Scan for the cell matching the given text and deliver its (x, y) coordinate at center. 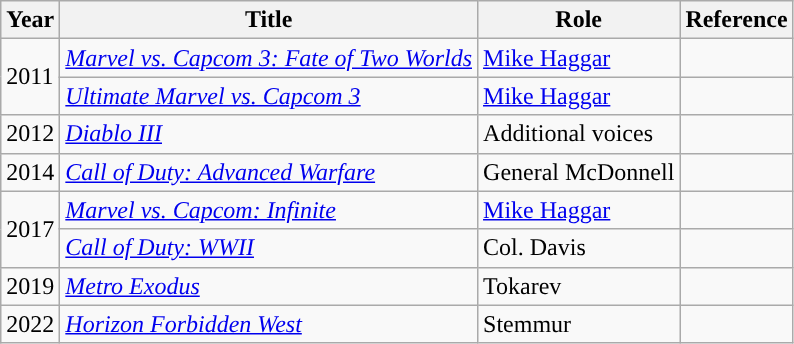
2019 (30, 286)
Year (30, 20)
2011 (30, 77)
Diablo III (269, 134)
Marvel vs. Capcom: Infinite (269, 210)
2017 (30, 229)
Marvel vs. Capcom 3: Fate of Two Worlds (269, 58)
2022 (30, 324)
Title (269, 20)
2012 (30, 134)
Role (579, 20)
Additional voices (579, 134)
Metro Exodus (269, 286)
Ultimate Marvel vs. Capcom 3 (269, 96)
Reference (736, 20)
General McDonnell (579, 172)
Call of Duty: WWII (269, 248)
2014 (30, 172)
Tokarev (579, 286)
Horizon Forbidden West (269, 324)
Col. Davis (579, 248)
Call of Duty: Advanced Warfare (269, 172)
Stemmur (579, 324)
